Search for the cell housing the specified text and yield its [X, Y] center coordinate. 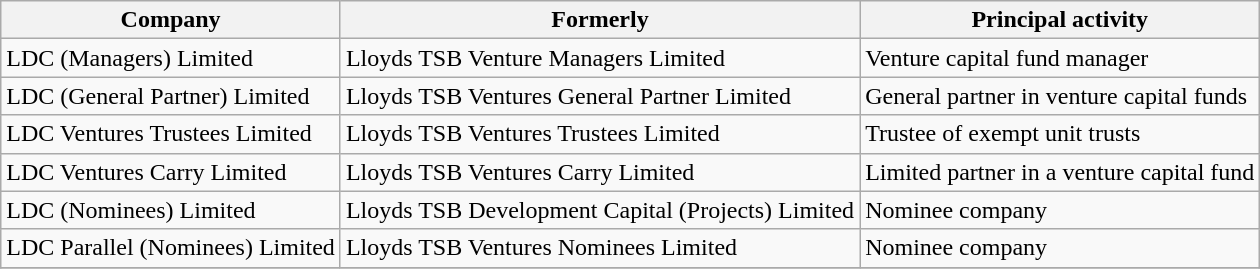
LDC Ventures Carry Limited [171, 172]
General partner in venture capital funds [1060, 96]
Limited partner in a venture capital fund [1060, 172]
Lloyds TSB Ventures Carry Limited [600, 172]
Lloyds TSB Ventures Nominees Limited [600, 248]
Lloyds TSB Ventures General Partner Limited [600, 96]
Lloyds TSB Development Capital (Projects) Limited [600, 210]
Principal activity [1060, 20]
LDC (Managers) Limited [171, 58]
Formerly [600, 20]
Lloyds TSB Venture Managers Limited [600, 58]
Lloyds TSB Ventures Trustees Limited [600, 134]
Company [171, 20]
LDC Parallel (Nominees) Limited [171, 248]
LDC (General Partner) Limited [171, 96]
LDC Ventures Trustees Limited [171, 134]
Venture capital fund manager [1060, 58]
Trustee of exempt unit trusts [1060, 134]
LDC (Nominees) Limited [171, 210]
